For the text-containing cell, return its midpoint in (X, Y) coordinate format. 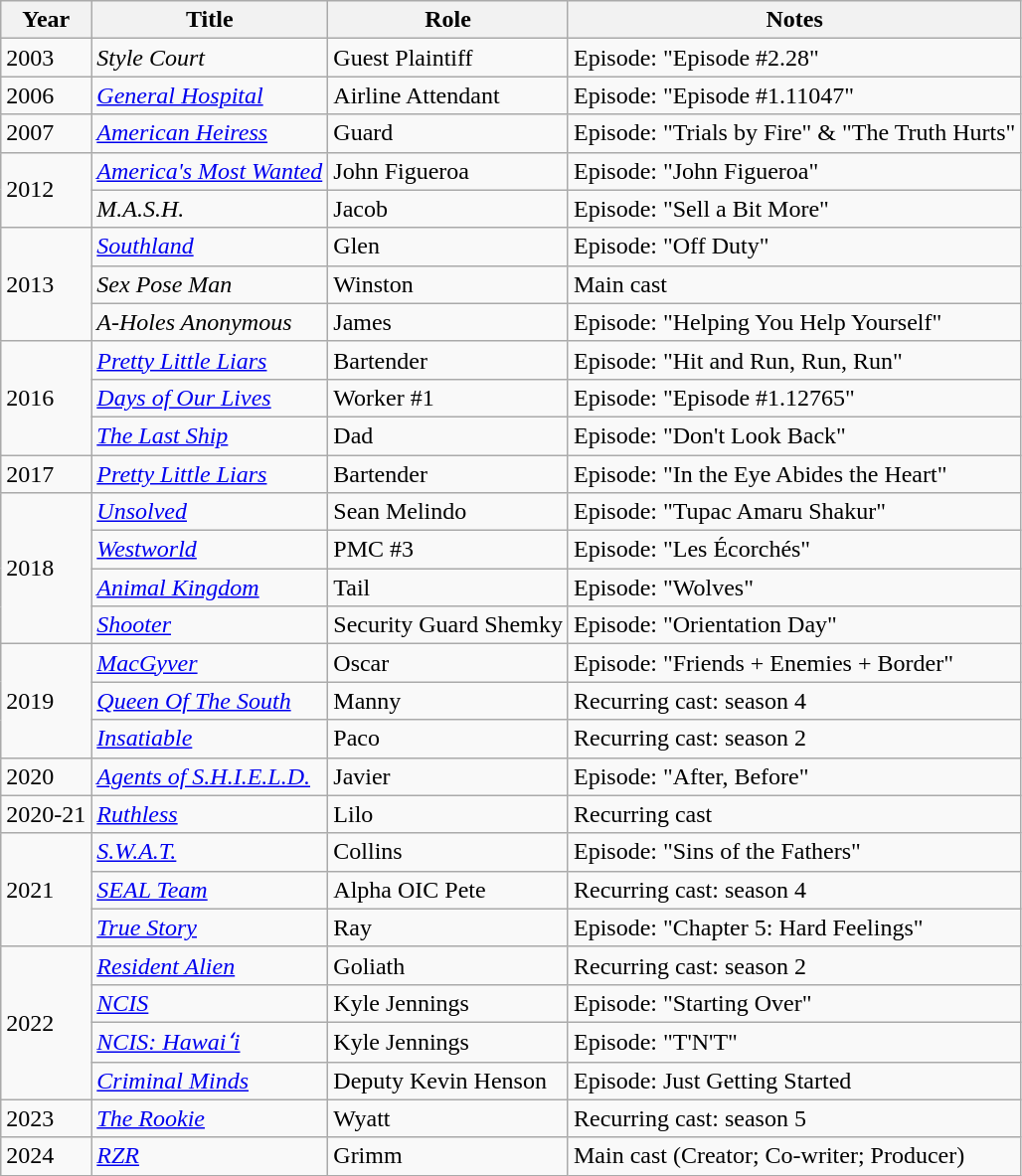
NCIS (210, 1003)
Episode: "Helping You Help Yourself" (793, 322)
Paco (448, 739)
Guest Plaintiff (448, 58)
Episode: "Don't Look Back" (793, 435)
Episode: "After, Before" (793, 776)
Oscar (448, 663)
Tail (448, 588)
2012 (46, 190)
Dad (448, 435)
The Rookie (210, 1118)
Lilo (448, 814)
Main cast (Creator; Co-writer; Producer) (793, 1156)
Deputy Kevin Henson (448, 1081)
Queen Of The South (210, 701)
General Hospital (210, 95)
Episode: Just Getting Started (793, 1081)
Westworld (210, 550)
Recurring cast (793, 814)
Style Court (210, 58)
Unsolved (210, 512)
Episode: "Sell a Bit More" (793, 209)
Episode: "Starting Over" (793, 1003)
Episode: "Episode #1.12765" (793, 398)
Main cast (793, 284)
Goliath (448, 965)
James (448, 322)
Insatiable (210, 739)
2006 (46, 95)
Episode: "Episode #2.28" (793, 58)
Days of Our Lives (210, 398)
Wyatt (448, 1118)
Airline Attendant (448, 95)
Notes (793, 20)
Security Guard Shemky (448, 625)
M.A.S.H. (210, 209)
Episode: "Friends + Enemies + Border" (793, 663)
S.W.A.T. (210, 852)
Episode: "In the Eye Abides the Heart" (793, 474)
John Figueroa (448, 171)
True Story (210, 927)
Ruthless (210, 814)
PMC #3 (448, 550)
SEAL Team (210, 890)
Criminal Minds (210, 1081)
Winston (448, 284)
Recurring cast: season 5 (793, 1118)
Agents of S.H.I.E.L.D. (210, 776)
The Last Ship (210, 435)
RZR (210, 1156)
Animal Kingdom (210, 588)
Role (448, 20)
Southland (210, 247)
NCIS: Hawaiʻi (210, 1042)
2020-21 (46, 814)
Episode: "T'N'T" (793, 1042)
Alpha OIC Pete (448, 890)
Jacob (448, 209)
2007 (46, 133)
Episode: "Tupac Amaru Shakur" (793, 512)
Collins (448, 852)
2003 (46, 58)
Title (210, 20)
Manny (448, 701)
2023 (46, 1118)
2013 (46, 284)
Episode: "Chapter 5: Hard Feelings" (793, 927)
Ray (448, 927)
Worker #1 (448, 398)
A-Holes Anonymous (210, 322)
Episode: "Sins of the Fathers" (793, 852)
2020 (46, 776)
2021 (46, 890)
MacGyver (210, 663)
Grimm (448, 1156)
Episode: "Les Écorchés" (793, 550)
2019 (46, 701)
2024 (46, 1156)
Guard (448, 133)
Episode: "John Figueroa" (793, 171)
Glen (448, 247)
Episode: "Hit and Run, Run, Run" (793, 360)
2017 (46, 474)
Javier (448, 776)
Episode: "Wolves" (793, 588)
Sex Pose Man (210, 284)
Sean Melindo (448, 512)
2018 (46, 569)
Shooter (210, 625)
2016 (46, 398)
Episode: "Off Duty" (793, 247)
American Heiress (210, 133)
Resident Alien (210, 965)
Episode: "Orientation Day" (793, 625)
Episode: "Episode #1.11047" (793, 95)
Year (46, 20)
America's Most Wanted (210, 171)
Episode: "Trials by Fire" & "The Truth Hurts" (793, 133)
2022 (46, 1023)
